Identify which cell holds the provided text, then report its (x, y) central coordinate. 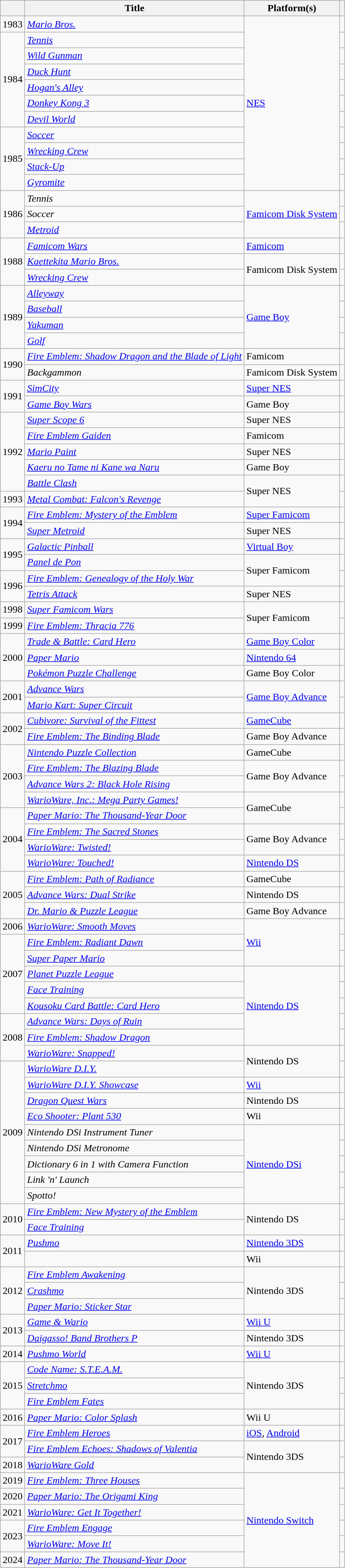
Fire Emblem Echoes: Shadows of Valentia (135, 1449)
2013 (12, 1330)
Fire Emblem: The Sacred Stones (135, 831)
Tetris Attack (135, 594)
2014 (12, 1354)
Stretchmo (135, 1385)
2020 (12, 1496)
Platform(s) (292, 8)
Mario Kart: Super Circuit (135, 705)
Panel de Pon (135, 562)
Nintendo DSi Metronome (135, 1148)
1989 (12, 317)
Advance Wars (135, 689)
2011 (12, 1251)
1999 (12, 626)
Dictionary 6 in 1 with Camera Function (135, 1164)
Pokémon Puzzle Challenge (135, 673)
Mario Bros. (135, 24)
Kousoku Card Battle: Card Hero (135, 1006)
Nintendo DSi Instrument Tuner (135, 1132)
Fire Emblem: Shadow Dragon and the Blade of Light (135, 356)
1998 (12, 610)
Fire Emblem: The Binding Blade (135, 737)
WarioWare: Move It! (135, 1544)
Dragon Quest Wars (135, 1101)
Nintendo 64 (292, 657)
Paper Mario: Sticker Star (135, 1306)
Backgammon (135, 372)
1992 (12, 451)
Duck Hunt (135, 72)
2017 (12, 1441)
Pushmo (135, 1243)
WarioWare D.I.Y. Showcase (135, 1085)
1993 (12, 499)
WarioWare, Inc.: Mega Party Games! (135, 800)
Hogan's Alley (135, 87)
1991 (12, 396)
1990 (12, 364)
2004 (12, 839)
WarioWare: Twisted! (135, 847)
Pushmo World (135, 1354)
1995 (12, 554)
Trade & Battle: Card Hero (135, 641)
Fire Emblem: Three Houses (135, 1481)
2015 (12, 1385)
2021 (12, 1512)
2018 (12, 1464)
Spotto! (135, 1195)
Kaeru no Tame ni Kane wa Naru (135, 467)
Fire Emblem: Path of Radiance (135, 879)
Super Metroid (135, 531)
2002 (12, 729)
Crashmo (135, 1291)
2019 (12, 1481)
Fire Emblem Engage (135, 1528)
Baseball (135, 309)
Advance Wars: Dual Strike (135, 895)
WarioWare D.I.Y. (135, 1069)
Game & Wario (135, 1322)
Galactic Pinball (135, 547)
Fire Emblem: New Mystery of the Emblem (135, 1212)
1994 (12, 523)
2000 (12, 657)
Cubivore: Survival of the Fittest (135, 721)
Advance Wars 2: Black Hole Rising (135, 784)
Paper Mario (135, 657)
Donkey Kong 3 (135, 103)
1988 (12, 262)
1985 (12, 158)
1986 (12, 214)
2010 (12, 1219)
Title (135, 8)
2024 (12, 1560)
Advance Wars: Days of Ruin (135, 1021)
Code Name: S.T.E.A.M. (135, 1370)
Paper Mario: Color Splash (135, 1417)
1983 (12, 24)
Fire Emblem Fates (135, 1401)
Mario Paint (135, 451)
2009 (12, 1132)
Kaettekita Mario Bros. (135, 262)
2008 (12, 1037)
1984 (12, 79)
Nintendo Switch (292, 1520)
WarioWare: Get It Together! (135, 1512)
Dr. Mario & Puzzle League (135, 910)
Super Famicom Wars (135, 610)
Alleyway (135, 293)
NES (292, 103)
Planet Puzzle League (135, 974)
Paper Mario: The Origami King (135, 1496)
Eco Shooter: Plant 530 (135, 1116)
Gyromite (135, 182)
WarioWare: Snapped! (135, 1053)
Famicom Wars (135, 246)
WarioWare: Smooth Moves (135, 926)
Nintendo Puzzle Collection (135, 752)
Metroid (135, 230)
Battle Clash (135, 483)
WarioWare: Touched! (135, 863)
Fire Emblem: Shadow Dragon (135, 1037)
Wild Gunman (135, 56)
2001 (12, 697)
Yakuman (135, 325)
WarioWare Gold (135, 1464)
Fire Emblem Awakening (135, 1275)
2005 (12, 895)
Link 'n' Launch (135, 1180)
Fire Emblem: Mystery of the Emblem (135, 515)
Stack-Up (135, 166)
Nintendo DSi (292, 1164)
SimCity (135, 388)
Golf (135, 341)
iOS, Android (292, 1433)
2012 (12, 1291)
Fire Emblem: The Blazing Blade (135, 768)
Game Boy Wars (135, 404)
1996 (12, 586)
2007 (12, 974)
Fire Emblem: Radiant Dawn (135, 942)
Daigasso! Band Brothers P (135, 1338)
Metal Combat: Falcon's Revenge (135, 499)
Super Scope 6 (135, 420)
Fire Emblem: Genealogy of the Holy War (135, 578)
Super Paper Mario (135, 958)
2003 (12, 776)
2016 (12, 1417)
Fire Emblem Heroes (135, 1433)
Fire Emblem: Thracia 776 (135, 626)
Virtual Boy (292, 547)
Fire Emblem Gaiden (135, 435)
2006 (12, 926)
2023 (12, 1536)
Devil World (135, 119)
